Output the [X, Y] coordinate of the center of the cell containing the given text.  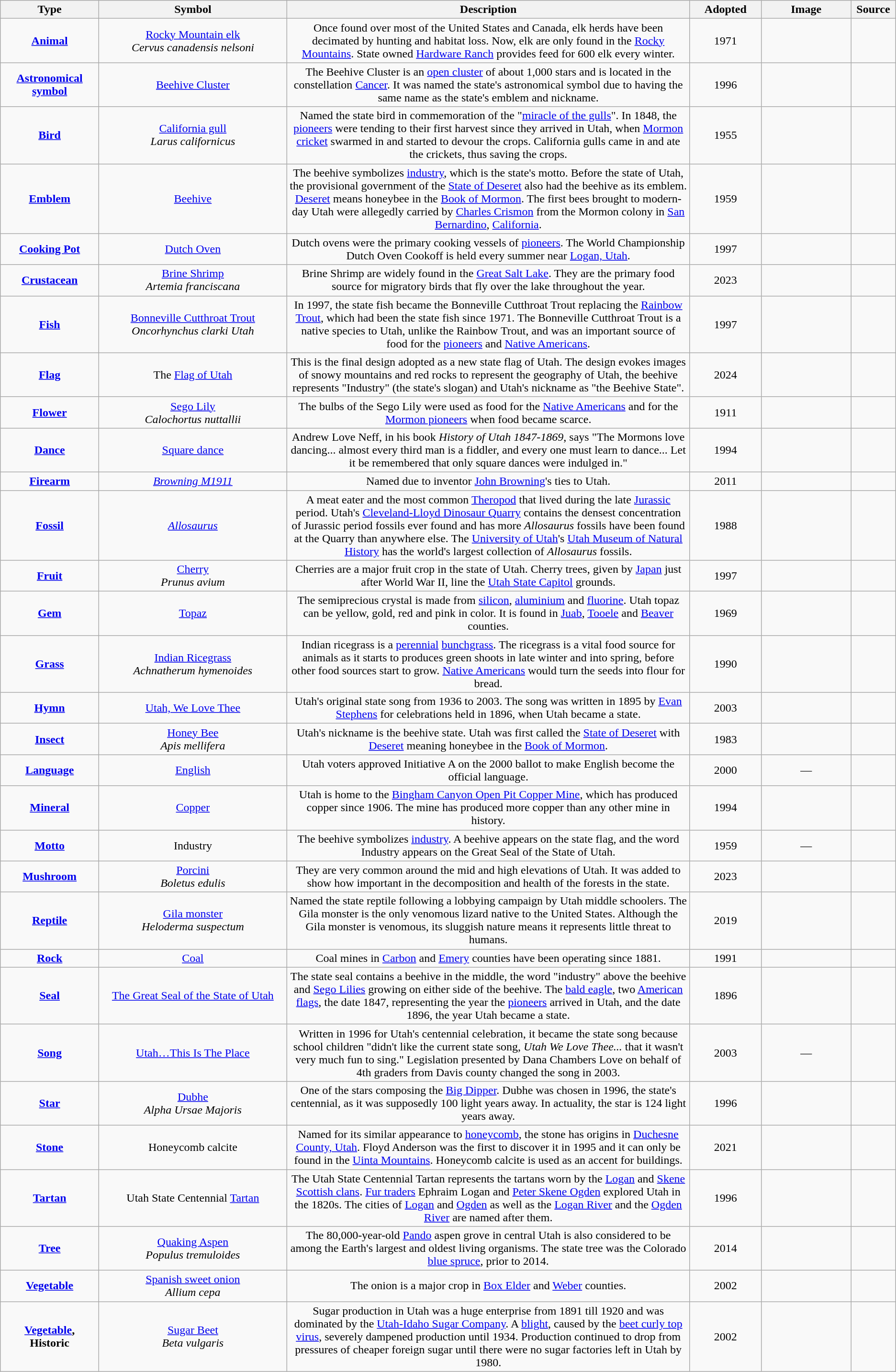
Beehive [192, 199]
Dutch Oven [192, 249]
Astronomicalsymbol [50, 85]
Sego LilyCalochortus nuttallii [192, 413]
Sugar BeetBeta vulgaris [192, 1337]
English [192, 770]
Rocky Mountain elkCervus canadensis nelsoni [192, 41]
Utah's original state song from 1936 to 2003. The song was written in 1895 by Evan Stephens for celebrations held in 1896, when Utah became a state. [488, 708]
2000 [726, 770]
The onion is a major crop in Box Elder and Weber counties. [488, 1286]
Insect [50, 739]
Copper [192, 808]
CherryPrunus avium [192, 576]
2024 [726, 375]
Spanish sweet onionAllium cepa [192, 1286]
Industry [192, 845]
The Flag of Utah [192, 375]
California gullLarus californicus [192, 135]
Honeycomb calcite [192, 1147]
Adopted [726, 10]
Named due to inventor John Browning's ties to Utah. [488, 481]
Tartan [50, 1198]
Grass [50, 664]
Bonneville Cutthroat TroutOncorhynchus clarki Utah [192, 324]
Mushroom [50, 877]
Star [50, 1103]
Crustacean [50, 280]
Flower [50, 413]
1991 [726, 958]
Utah…This Is The Place [192, 1053]
Language [50, 770]
Beehive Cluster [192, 85]
2014 [726, 1249]
PorciniBoletus edulis [192, 877]
Square dance [192, 450]
Animal [50, 41]
Source [874, 10]
Fruit [50, 576]
Motto [50, 845]
The Great Seal of the State of Utah [192, 995]
Brine ShrimpArtemia franciscana [192, 280]
Gila monsterHeloderma suspectum [192, 921]
1896 [726, 995]
Fossil [50, 525]
Emblem [50, 199]
1971 [726, 41]
2011 [726, 481]
Song [50, 1053]
Tree [50, 1249]
Coal mines in Carbon and Emery counties have been operating since 1881. [488, 958]
Utah voters approved Initiative A on the 2000 ballot to make English become the official language. [488, 770]
Hymn [50, 708]
1988 [726, 525]
The bulbs of the Sego Lily were used as food for the Native Americans and for the Mormon pioneers when food became scarce. [488, 413]
1990 [726, 664]
Indian RicegrassAchnatherum hymenoides [192, 664]
Seal [50, 995]
Coal [192, 958]
2021 [726, 1147]
Utah State Centennial Tartan [192, 1198]
Firearm [50, 481]
1983 [726, 739]
Cooking Pot [50, 249]
Vegetable [50, 1286]
Fish [50, 324]
The beehive symbolizes industry. A beehive appears on the state flag, and the word Industry appears on the Great Seal of the State of Utah. [488, 845]
Browning M1911 [192, 481]
Quaking AspenPopulus tremuloides [192, 1249]
Utah's nickname is the beehive state. Utah was first called the State of Deseret with Deseret meaning honeybee in the Book of Mormon. [488, 739]
Vegetable,Historic [50, 1337]
Reptile [50, 921]
1969 [726, 613]
Dutch ovens were the primary cooking vessels of pioneers. The World Championship Dutch Oven Cookoff is held every summer near Logan, Utah. [488, 249]
Cherries are a major fruit crop in the state of Utah. Cherry trees, given by Japan just after World War II, line the Utah State Capitol grounds. [488, 576]
Image [806, 10]
Symbol [192, 10]
Dance [50, 450]
Honey BeeApis mellifera [192, 739]
2019 [726, 921]
DubheAlpha Ursae Majoris [192, 1103]
Mineral [50, 808]
Gem [50, 613]
Stone [50, 1147]
Bird [50, 135]
1955 [726, 135]
Type [50, 10]
Allosaurus [192, 525]
Rock [50, 958]
Flag [50, 375]
1911 [726, 413]
Description [488, 10]
Utah, We Love Thee [192, 708]
Topaz [192, 613]
